Return (x, y) of the center of cell containing provided text 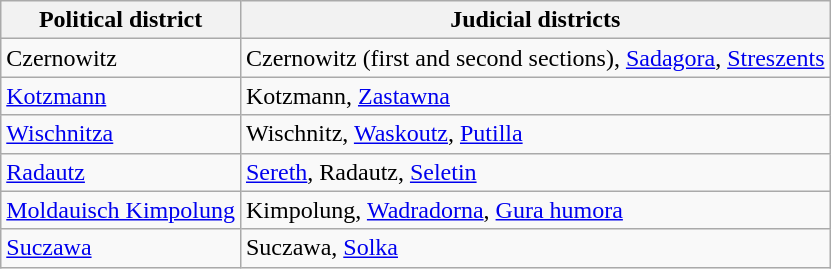
Wischnitz, Waskoutz, Putilla (535, 134)
Czernowitz (first and second sections), Sadagora, Streszents (535, 58)
Kimpolung, Wadradorna, Gura humora (535, 210)
Kotzmann, Zastawna (535, 96)
Moldauisch Kimpolung (121, 210)
Wischnitza (121, 134)
Czernowitz (121, 58)
Radautz (121, 172)
Political district (121, 20)
Suczawa (121, 248)
Judicial districts (535, 20)
Kotzmann (121, 96)
Sereth, Radautz, Seletin (535, 172)
Suczawa, Solka (535, 248)
